Return (X, Y) of the center of cell containing provided text 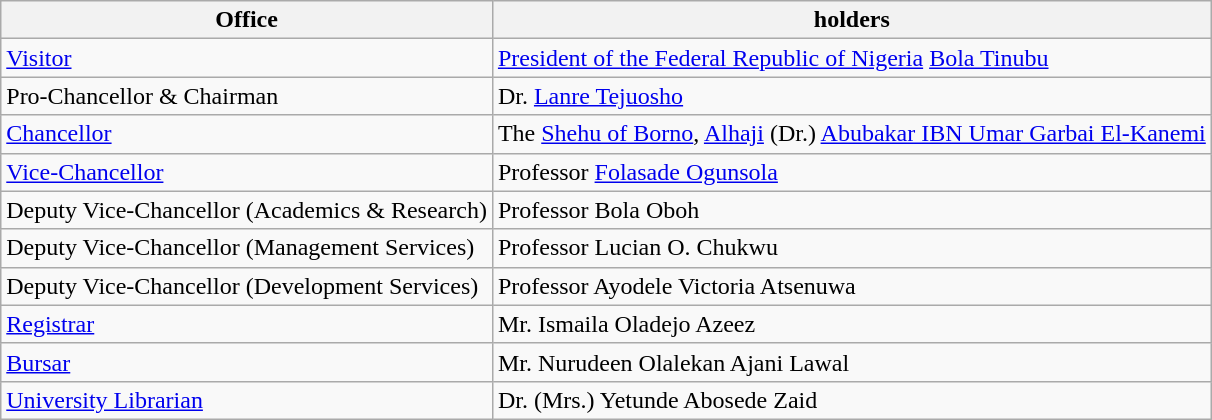
Professor Folasade Ogunsola (852, 172)
Office (247, 20)
Mr. Ismaila Oladejo Azeez (852, 324)
Mr. Nurudeen Olalekan Ajani Lawal (852, 362)
Registrar (247, 324)
Dr. Lanre Tejuosho (852, 96)
holders (852, 20)
Deputy Vice-Chancellor (Development Services) (247, 286)
Bursar (247, 362)
Pro-Chancellor & Chairman (247, 96)
Visitor (247, 58)
Deputy Vice-Chancellor (Management Services) (247, 248)
The Shehu of Borno, Alhaji (Dr.) Abubakar IBN Umar Garbai El-Kanemi (852, 134)
Professor Lucian O. Chukwu (852, 248)
Professor Bola Oboh (852, 210)
Vice-Chancellor (247, 172)
Deputy Vice-Chancellor (Academics & Research) (247, 210)
Professor Ayodele Victoria Atsenuwa (852, 286)
Dr. (Mrs.) Yetunde Abosede Zaid (852, 400)
University Librarian (247, 400)
Chancellor (247, 134)
President of the Federal Republic of Nigeria Bola Tinubu (852, 58)
